Scan for the cell matching the given text and deliver its (x, y) coordinate at center. 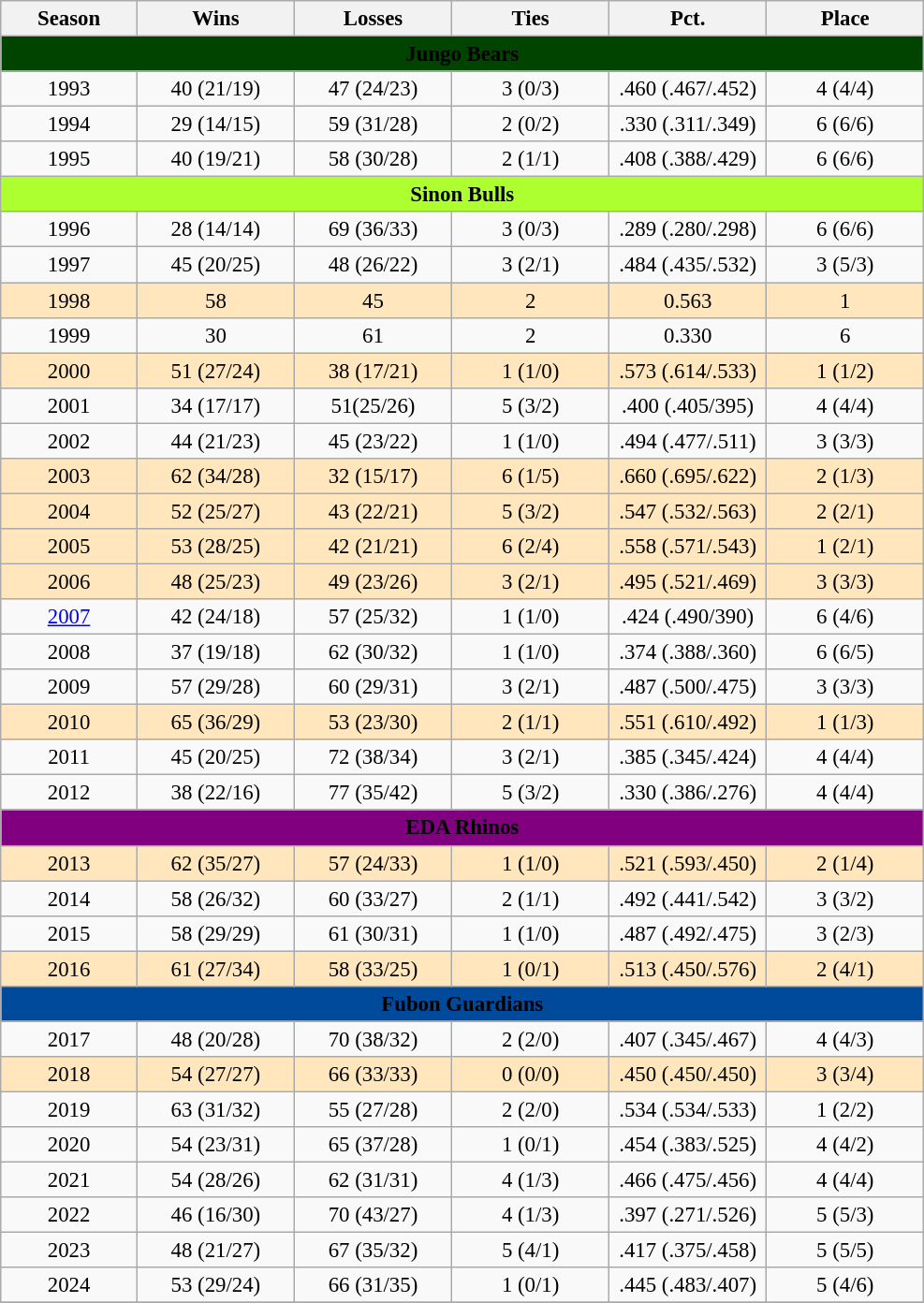
1 (1/3) (845, 723)
2024 (69, 1285)
55 (27/28) (373, 1109)
61 (30/31) (373, 933)
.330 (.311/.349) (688, 124)
58 (33/25) (373, 969)
58 (29/29) (215, 933)
6 (4/6) (845, 617)
2013 (69, 863)
70 (43/27) (373, 1215)
62 (31/31) (373, 1180)
62 (35/27) (215, 863)
61 (373, 335)
46 (16/30) (215, 1215)
Ties (531, 19)
.385 (.345/.424) (688, 757)
Wins (215, 19)
2003 (69, 476)
2000 (69, 371)
61 (27/34) (215, 969)
3 (2/3) (845, 933)
30 (215, 335)
.521 (.593/.450) (688, 863)
.408 (.388/.429) (688, 159)
.460 (.467/.452) (688, 89)
1 (2/2) (845, 1109)
28 (14/14) (215, 229)
2008 (69, 652)
1993 (69, 89)
2004 (69, 511)
4 (4/3) (845, 1039)
2015 (69, 933)
.397 (.271/.526) (688, 1215)
2019 (69, 1109)
.454 (.383/.525) (688, 1145)
57 (24/33) (373, 863)
72 (38/34) (373, 757)
1996 (69, 229)
2011 (69, 757)
2012 (69, 793)
.495 (.521/.469) (688, 581)
6 (2/4) (531, 547)
.660 (.695/.622) (688, 476)
2006 (69, 581)
45 (23/22) (373, 441)
1 (1/2) (845, 371)
.492 (.441/.542) (688, 899)
63 (31/32) (215, 1109)
58 (26/32) (215, 899)
1998 (69, 300)
.400 (.405/395) (688, 405)
1 (2/1) (845, 547)
37 (19/18) (215, 652)
.551 (.610/.492) (688, 723)
2002 (69, 441)
Pct. (688, 19)
54 (27/27) (215, 1075)
2005 (69, 547)
53 (23/30) (373, 723)
2022 (69, 1215)
48 (25/23) (215, 581)
.417 (.375/.458) (688, 1251)
.374 (.388/.360) (688, 652)
.494 (.477/.511) (688, 441)
2017 (69, 1039)
.573 (.614/.533) (688, 371)
1997 (69, 265)
2007 (69, 617)
38 (22/16) (215, 793)
Place (845, 19)
2009 (69, 687)
5 (5/5) (845, 1251)
2 (2/1) (845, 511)
4 (4/2) (845, 1145)
5 (5/3) (845, 1215)
6 (6/5) (845, 652)
.450 (.450/.450) (688, 1075)
54 (28/26) (215, 1180)
2 (0/2) (531, 124)
66 (31/35) (373, 1285)
48 (26/22) (373, 265)
.513 (.450/.576) (688, 969)
3 (3/4) (845, 1075)
2018 (69, 1075)
62 (34/28) (215, 476)
.487 (.492/.475) (688, 933)
2016 (69, 969)
0 (0/0) (531, 1075)
49 (23/26) (373, 581)
.558 (.571/.543) (688, 547)
57 (25/32) (373, 617)
.424 (.490/390) (688, 617)
53 (29/24) (215, 1285)
3 (3/2) (845, 899)
42 (21/21) (373, 547)
53 (28/25) (215, 547)
65 (37/28) (373, 1145)
60 (33/27) (373, 899)
.466 (.475/.456) (688, 1180)
Fubon Guardians (462, 1004)
34 (17/17) (215, 405)
6 (845, 335)
1995 (69, 159)
57 (29/28) (215, 687)
2021 (69, 1180)
2 (1/4) (845, 863)
.487 (.500/.475) (688, 687)
45 (373, 300)
2010 (69, 723)
.484 (.435/.532) (688, 265)
2 (4/1) (845, 969)
40 (19/21) (215, 159)
.547 (.532/.563) (688, 511)
32 (15/17) (373, 476)
44 (21/23) (215, 441)
Losses (373, 19)
51(25/26) (373, 405)
0.563 (688, 300)
.534 (.534/.533) (688, 1109)
5 (4/6) (845, 1285)
62 (30/32) (373, 652)
40 (21/19) (215, 89)
66 (33/33) (373, 1075)
1994 (69, 124)
48 (20/28) (215, 1039)
2014 (69, 899)
60 (29/31) (373, 687)
3 (5/3) (845, 265)
69 (36/33) (373, 229)
.407 (.345/.467) (688, 1039)
58 (215, 300)
5 (4/1) (531, 1251)
0.330 (688, 335)
38 (17/21) (373, 371)
77 (35/42) (373, 793)
1 (845, 300)
2 (1/3) (845, 476)
.289 (.280/.298) (688, 229)
.445 (.483/.407) (688, 1285)
58 (30/28) (373, 159)
67 (35/32) (373, 1251)
2020 (69, 1145)
51 (27/24) (215, 371)
52 (25/27) (215, 511)
Jungo Bears (462, 54)
29 (14/15) (215, 124)
6 (1/5) (531, 476)
54 (23/31) (215, 1145)
1999 (69, 335)
65 (36/29) (215, 723)
43 (22/21) (373, 511)
Sinon Bulls (462, 195)
Season (69, 19)
70 (38/32) (373, 1039)
59 (31/28) (373, 124)
2001 (69, 405)
42 (24/18) (215, 617)
2023 (69, 1251)
48 (21/27) (215, 1251)
.330 (.386/.276) (688, 793)
EDA Rhinos (462, 828)
47 (24/23) (373, 89)
